Identify which cell holds the provided text, then report its (x, y) central coordinate. 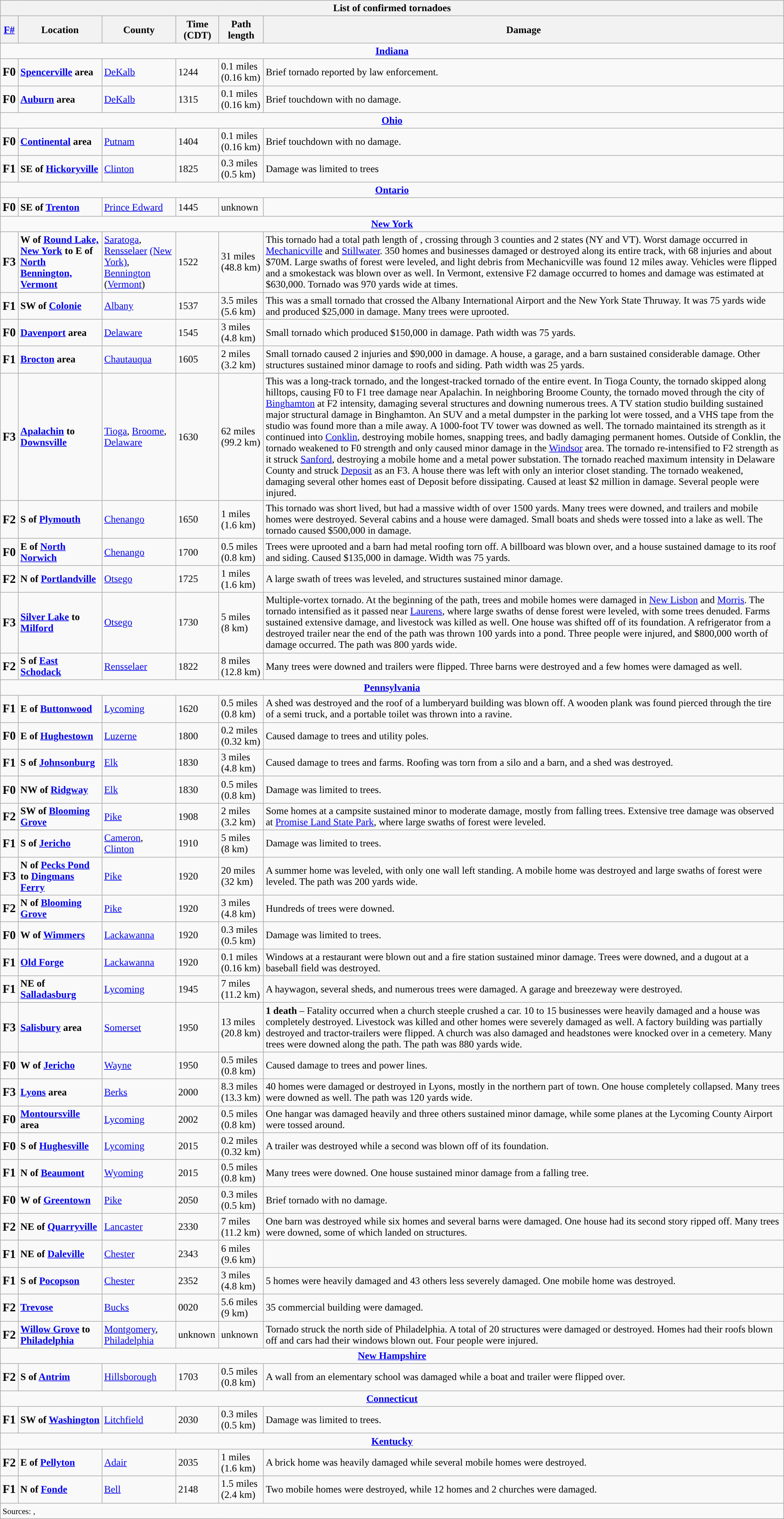
5 homes were heavily damaged and 43 others less severely damaged. One mobile home was destroyed. (523, 1281)
1825 (198, 169)
8.3 miles (13.3 km) (241, 1092)
List of confirmed tornadoes (392, 8)
NE of Quarryville (60, 1227)
Salisbury area (60, 1028)
N of Pecks Pond to Dingmans Ferry (60, 876)
Albany (139, 305)
Spencerville area (60, 72)
Cameron, Clinton (139, 843)
1822 (198, 666)
S of Plymouth (60, 520)
1605 (198, 360)
Tioga, Broome, Delaware (139, 437)
Adair (139, 1463)
E of Pellyton (60, 1463)
1945 (198, 990)
31 miles (48.8 km) (241, 262)
Delaware (139, 333)
1650 (198, 520)
Kentucky (392, 1441)
Hillsborough (139, 1378)
N of Beaumont (60, 1173)
A haywagon, several sheds, and numerous trees were damaged. A garage and breezeway were destroyed. (523, 990)
5.6 miles (9 km) (241, 1307)
Wyoming (139, 1173)
W of Wimmers (60, 936)
Location (60, 30)
Willow Grove to Philadelphia (60, 1335)
Luzerne (139, 736)
1730 (198, 623)
E of Hughestown (60, 736)
Auburn area (60, 99)
Montoursville area (60, 1119)
E of North Norwich (60, 552)
Davenport area (60, 333)
1522 (198, 262)
Prince Edward (139, 207)
2330 (198, 1227)
Damage was limited to trees (523, 169)
2035 (198, 1463)
A wall from an elementary school was damaged while a boat and trailer were flipped over. (523, 1378)
Hundreds of trees were downed. (523, 908)
Ohio (392, 120)
Putnam (139, 141)
W of Greentown (60, 1200)
Brief tornado reported by law enforcement. (523, 72)
Silver Lake to Milford (60, 623)
Apalachin to Downsville (60, 437)
NE of Salladasburg (60, 990)
35 commercial building were damaged. (523, 1307)
1910 (198, 843)
Damage (523, 30)
S of Johnsonburg (60, 763)
New York (392, 224)
Berks (139, 1092)
Time (CDT) (198, 30)
1800 (198, 736)
S of East Schodack (60, 666)
1.5 miles (2.4 km) (241, 1489)
Somerset (139, 1028)
2050 (198, 1200)
1703 (198, 1378)
S of Pocopson (60, 1281)
Clinton (139, 169)
Small tornado which produced $150,000 in damage. Path width was 75 yards. (523, 333)
Lancaster (139, 1227)
SW of Colonie (60, 305)
Sources: , (392, 1511)
1445 (198, 207)
Lyons area (60, 1092)
Saratoga, Rensselaer (New York), Bennington (Vermont) (139, 262)
Ontario (392, 190)
A large swath of trees was leveled, and structures sustained minor damage. (523, 579)
1620 (198, 709)
Wayne (139, 1066)
Caused damage to trees and utility poles. (523, 736)
Brocton area (60, 360)
Caused damage to trees and farms. Roofing was torn from a silo and a barn, and a shed was destroyed. (523, 763)
Rensselaer (139, 666)
13 miles (20.8 km) (241, 1028)
NW of Ridgway (60, 789)
2000 (198, 1092)
Connecticut (392, 1399)
One hangar was damaged heavily and three others sustained minor damage, while some planes at the Lycoming County Airport were tossed around. (523, 1119)
Windows at a restaurant were blown out and a fire station sustained minor damage. Trees were downed, and a dugout at a baseball field was destroyed. (523, 962)
N of Portlandville (60, 579)
Many trees were downed. One house sustained minor damage from a falling tree. (523, 1173)
20 miles (32 km) (241, 876)
Chautauqua (139, 360)
A brick home was heavily damaged while several mobile homes were destroyed. (523, 1463)
S of Hughesville (60, 1146)
Bucks (139, 1307)
3.5 miles (5.6 km) (241, 305)
2002 (198, 1119)
Bell (139, 1489)
1537 (198, 305)
S of Antrim (60, 1378)
SE of Hickoryville (60, 169)
1315 (198, 99)
SW of Washington (60, 1420)
2148 (198, 1489)
W of Jericho (60, 1066)
2343 (198, 1253)
1244 (198, 72)
Caused damage to trees and power lines. (523, 1066)
N of Fonde (60, 1489)
2030 (198, 1420)
N of Blooming Grove (60, 908)
S of Jericho (60, 843)
1725 (198, 579)
6 miles (9.6 km) (241, 1253)
1630 (198, 437)
8 miles (12.8 km) (241, 666)
1908 (198, 817)
Pennsylvania (392, 688)
1545 (198, 333)
Many trees were downed and trailers were flipped. Three barns were destroyed and a few homes were damaged as well. (523, 666)
F# (9, 30)
Path length (241, 30)
Brief tornado with no damage. (523, 1200)
New Hampshire (392, 1356)
Litchfield (139, 1420)
A trailer was destroyed while a second was blown off of its foundation. (523, 1146)
NE of Daleville (60, 1253)
62 miles (99.2 km) (241, 437)
W of Round Lake, New York to E of North Bennington, Vermont (60, 262)
Two mobile homes were destroyed, while 12 homes and 2 churches were damaged. (523, 1489)
0020 (198, 1307)
1404 (198, 141)
Indiana (392, 51)
Continental area (60, 141)
County (139, 30)
Old Forge (60, 962)
Trevose (60, 1307)
2352 (198, 1281)
1700 (198, 552)
SE of Trenton (60, 207)
SW of Blooming Grove (60, 817)
E of Buttonwood (60, 709)
Montgomery, Philadelphia (139, 1335)
